Identify which cell holds the provided text, then report its (X, Y) central coordinate. 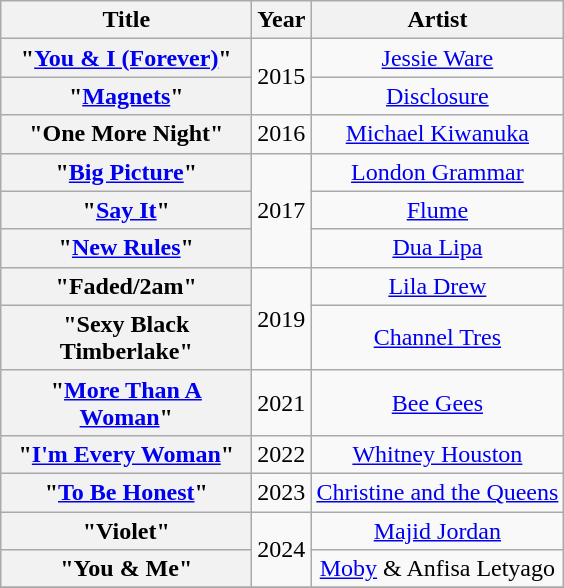
Artist (438, 20)
London Grammar (438, 172)
"You & I (Forever)" (126, 58)
"Magnets" (126, 96)
Moby & Anfisa Letyago (438, 569)
Dua Lipa (438, 248)
"I'm Every Woman" (126, 454)
Majid Jordan (438, 531)
2022 (282, 454)
2015 (282, 77)
"Sexy Black Timberlake" (126, 338)
"One More Night" (126, 134)
Year (282, 20)
2024 (282, 550)
"Big Picture" (126, 172)
Christine and the Queens (438, 492)
Michael Kiwanuka (438, 134)
Channel Tres (438, 338)
"Say It" (126, 210)
Title (126, 20)
"More Than A Woman" (126, 402)
2017 (282, 210)
Whitney Houston (438, 454)
Flume (438, 210)
2019 (282, 318)
"Faded/2am" (126, 286)
2021 (282, 402)
Jessie Ware (438, 58)
"Violet" (126, 531)
Bee Gees (438, 402)
2016 (282, 134)
Lila Drew (438, 286)
"New Rules" (126, 248)
Disclosure (438, 96)
2023 (282, 492)
"To Be Honest" (126, 492)
"You & Me" (126, 569)
